Pinpoint the cell where the given text exists, returning its [X, Y] midpoint coordinate. 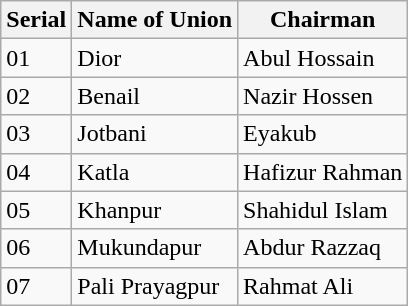
Abul Hossain [323, 58]
Shahidul Islam [323, 210]
Khanpur [155, 210]
Hafizur Rahman [323, 172]
07 [36, 286]
Dior [155, 58]
Eyakub [323, 134]
Nazir Hossen [323, 96]
Name of Union [155, 20]
04 [36, 172]
Rahmat Ali [323, 286]
Pali Prayagpur [155, 286]
Serial [36, 20]
01 [36, 58]
06 [36, 248]
Katla [155, 172]
Benail [155, 96]
Jotbani [155, 134]
03 [36, 134]
Mukundapur [155, 248]
Abdur Razzaq [323, 248]
02 [36, 96]
Chairman [323, 20]
05 [36, 210]
